Output the (x, y) coordinate of the center of the cell containing the given text.  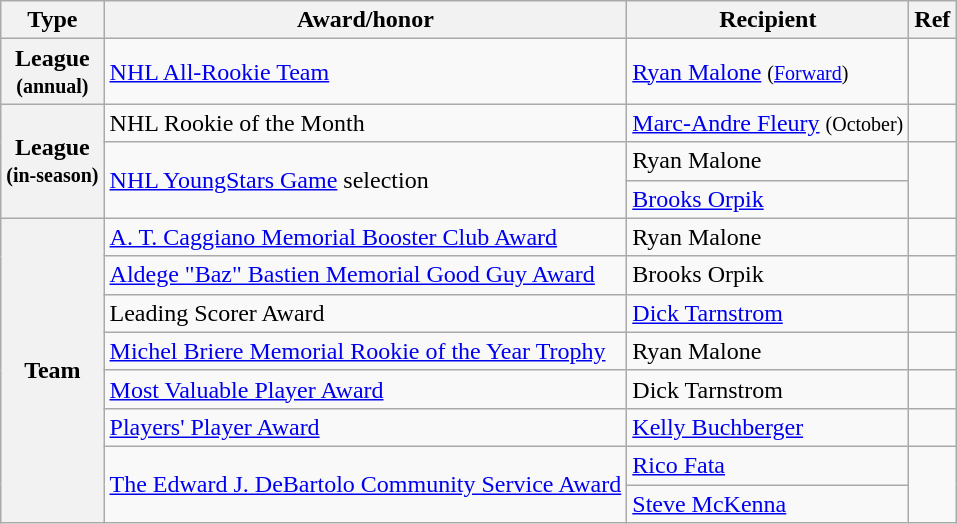
Rico Fata (768, 465)
NHL YoungStars Game selection (366, 180)
Ref (932, 20)
A. T. Caggiano Memorial Booster Club Award (366, 237)
Marc-Andre Fleury (October) (768, 123)
NHL All-Rookie Team (366, 72)
Steve McKenna (768, 503)
Type (52, 20)
Aldege "Baz" Bastien Memorial Good Guy Award (366, 275)
NHL Rookie of the Month (366, 123)
League(annual) (52, 72)
Most Valuable Player Award (366, 389)
Recipient (768, 20)
Leading Scorer Award (366, 313)
Players' Player Award (366, 427)
Award/honor (366, 20)
Team (52, 370)
League(in-season) (52, 161)
The Edward J. DeBartolo Community Service Award (366, 484)
Michel Briere Memorial Rookie of the Year Trophy (366, 351)
Kelly Buchberger (768, 427)
Ryan Malone (Forward) (768, 72)
